Pinpoint the cell where the given text exists, returning its [x, y] midpoint coordinate. 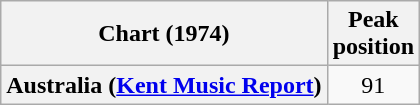
Australia (Kent Music Report) [164, 85]
Chart (1974) [164, 34]
91 [373, 85]
Peakposition [373, 34]
